Provide the [X, Y] coordinate of the cell's center where the given text is located.  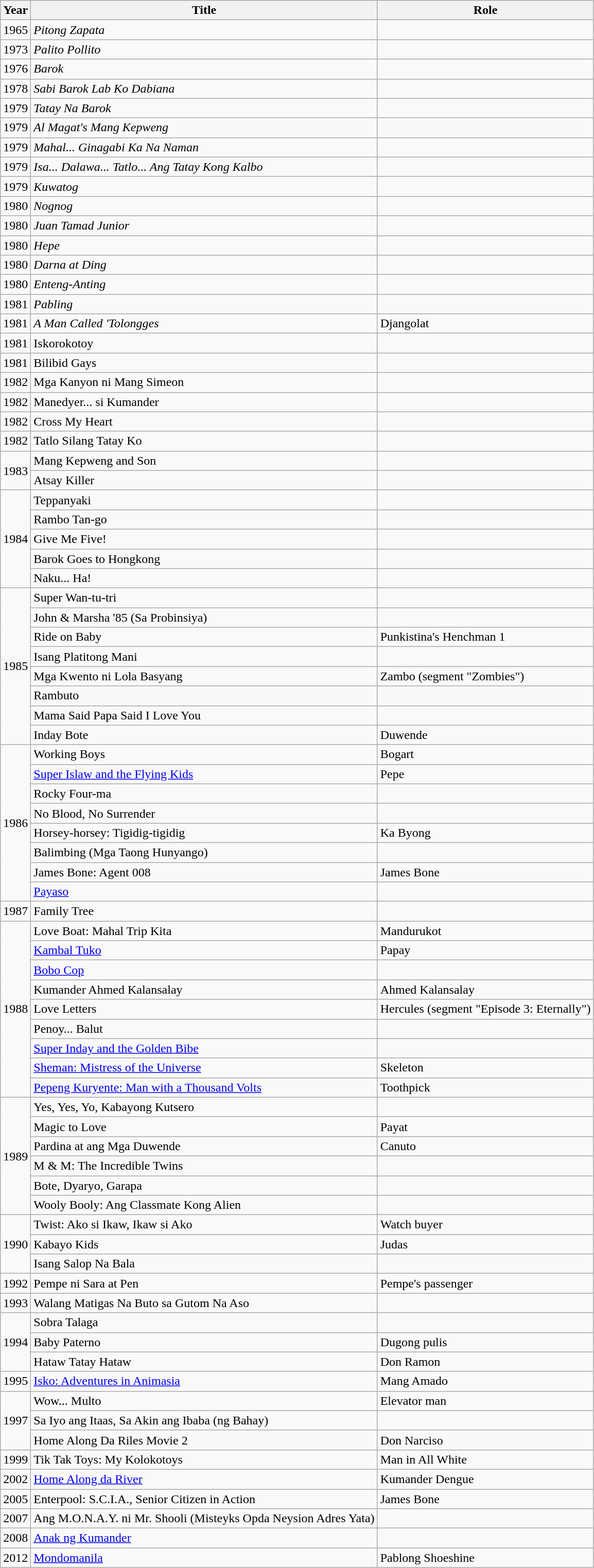
Mang Amado [485, 1381]
Bogart [485, 754]
1990 [15, 1244]
1973 [15, 49]
Hercules (segment "Episode 3: Eternally") [485, 1009]
No Blood, No Surrender [204, 813]
Wooly Booly: Ang Classmate Kong Alien [204, 1205]
Bote, Dyaryo, Garapa [204, 1185]
Super Islaw and the Flying Kids [204, 774]
Give Me Five! [204, 539]
Kambal Tuko [204, 950]
Toothpick [485, 1087]
Hepe [204, 245]
Rambo Tan-go [204, 519]
Title [204, 10]
M & M: The Incredible Twins [204, 1166]
Balimbing (Mga Taong Hunyango) [204, 852]
Nognog [204, 206]
Magic to Love [204, 1126]
Enteng-Anting [204, 285]
Al Magat's Mang Kepweng [204, 128]
2005 [15, 1499]
Sheman: Mistress of the Universe [204, 1068]
Penoy... Balut [204, 1029]
Isko: Adventures in Animasia [204, 1381]
Kuwatog [204, 186]
Mandurukot [485, 931]
Kumander Dengue [485, 1479]
2008 [15, 1538]
Working Boys [204, 754]
Baby Paterno [204, 1342]
Bilibid Gays [204, 363]
1994 [15, 1342]
1999 [15, 1459]
1965 [15, 30]
2007 [15, 1519]
Teppanyaki [204, 500]
Juan Tamad Junior [204, 225]
1985 [15, 666]
Home Along da River [204, 1479]
Ahmed Kalansalay [485, 990]
Anak ng Kumander [204, 1538]
1993 [15, 1303]
Pempe's passenger [485, 1283]
Pardina at ang Mga Duwende [204, 1146]
Walang Matigas Na Buto sa Gutom Na Aso [204, 1303]
1988 [15, 1010]
Kabayo Kids [204, 1244]
1989 [15, 1156]
Watch buyer [485, 1225]
Sabi Barok Lab Ko Dabiana [204, 89]
Payat [485, 1126]
Payaso [204, 892]
Cross My Heart [204, 421]
Barok Goes to Hongkong [204, 558]
Elevator man [485, 1401]
Duwende [485, 735]
Tatlo Silang Tatay Ko [204, 441]
Yes, Yes, Yo, Kabayong Kutsero [204, 1107]
Tik Tak Toys: My Kolokotoys [204, 1459]
Ka Byong [485, 833]
2002 [15, 1479]
Iskorokotoy [204, 343]
Role [485, 10]
Home Along Da Riles Movie 2 [204, 1440]
Palito Pollito [204, 49]
Ride on Baby [204, 637]
Ang M.O.N.A.Y. ni Mr. Shooli (Misteyks Opda Neysion Adres Yata) [204, 1519]
Mang Kepweng and Son [204, 461]
Man in All White [485, 1459]
Family Tree [204, 911]
Pabling [204, 304]
1997 [15, 1420]
Naku... Ha! [204, 578]
Don Ramon [485, 1362]
Super Inday and the Golden Bibe [204, 1048]
Zambo (segment "Zombies") [485, 676]
Horsey-horsey: Tigidig-tigidig [204, 833]
1995 [15, 1381]
Djangolat [485, 324]
Barok [204, 69]
Sobra Talaga [204, 1323]
Dugong pulis [485, 1342]
Judas [485, 1244]
Darna at Ding [204, 265]
Mahal... Ginagabi Ka Na Naman [204, 147]
Pempe ni Sara at Pen [204, 1283]
Bobo Cop [204, 970]
Pepeng Kuryente: Man with a Thousand Volts [204, 1087]
Isa... Dalawa... Tatlo... Ang Tatay Kong Kalbo [204, 167]
Papay [485, 950]
Inday Bote [204, 735]
Kumander Ahmed Kalansalay [204, 990]
Love Letters [204, 1009]
1978 [15, 89]
Super Wan-tu-tri [204, 598]
Year [15, 10]
Twist: Ako si Ikaw, Ikaw si Ako [204, 1225]
1984 [15, 539]
1976 [15, 69]
1992 [15, 1283]
Isang Salop Na Bala [204, 1264]
Mga Kwento ni Lola Basyang [204, 676]
Mondomanila [204, 1558]
Hataw Tatay Hataw [204, 1362]
Love Boat: Mahal Trip Kita [204, 931]
Pepe [485, 774]
1983 [15, 470]
Manedyer... si Kumander [204, 402]
John & Marsha '85 (Sa Probinsiya) [204, 618]
A Man Called 'Tolongges [204, 324]
Mama Said Papa Said I Love You [204, 715]
Canuto [485, 1146]
Don Narciso [485, 1440]
Pitong Zapata [204, 30]
Wow... Multo [204, 1401]
Punkistina's Henchman 1 [485, 637]
Rocky Four-ma [204, 794]
1987 [15, 911]
Sa Iyo ang Itaas, Sa Akin ang Ibaba (ng Bahay) [204, 1420]
Atsay Killer [204, 480]
Rambuto [204, 696]
Mga Kanyon ni Mang Simeon [204, 382]
Isang Platitong Mani [204, 657]
Tatay Na Barok [204, 108]
Skeleton [485, 1068]
Enterpool: S.C.I.A., Senior Citizen in Action [204, 1499]
James Bone: Agent 008 [204, 872]
Pablong Shoeshine [485, 1558]
2012 [15, 1558]
1986 [15, 823]
